Pinpoint the cell where the given text exists, returning its (X, Y) midpoint coordinate. 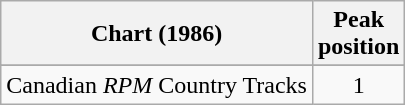
Chart (1986) (157, 34)
Canadian RPM Country Tracks (157, 85)
1 (358, 85)
Peakposition (358, 34)
